Identify which cell holds the provided text, then report its [X, Y] central coordinate. 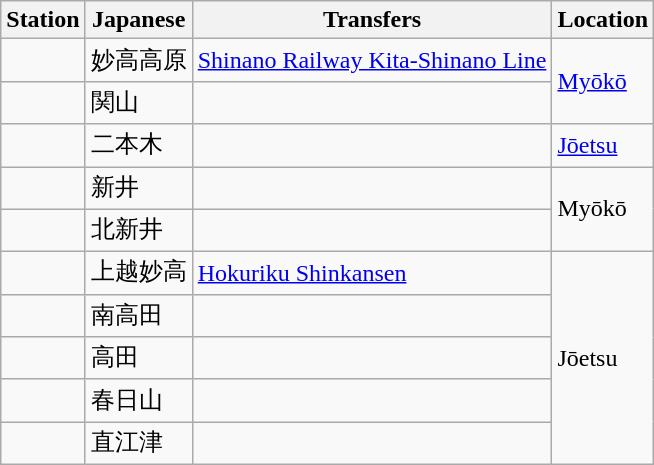
Shinano Railway Kita-Shinano Line [372, 60]
新井 [138, 188]
直江津 [138, 444]
高田 [138, 358]
Location [603, 20]
二本木 [138, 146]
Transfers [372, 20]
南高田 [138, 316]
春日山 [138, 400]
関山 [138, 102]
Station [43, 20]
Hokuriku Shinkansen [372, 274]
上越妙高 [138, 274]
北新井 [138, 230]
Japanese [138, 20]
妙高高原 [138, 60]
